Return (X, Y) of the center of cell containing provided text 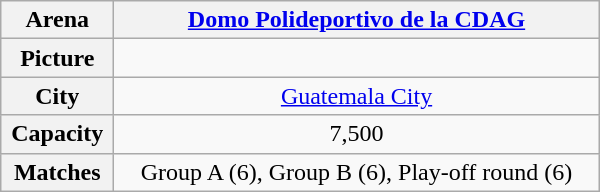
City (58, 96)
Capacity (58, 134)
Arena (58, 20)
Domo Polideportivo de la CDAG (356, 20)
Group A (6), Group B (6), Play-off round (6) (356, 172)
7,500 (356, 134)
Picture (58, 58)
Matches (58, 172)
Guatemala City (356, 96)
